Identify which cell holds the provided text, then report its [x, y] central coordinate. 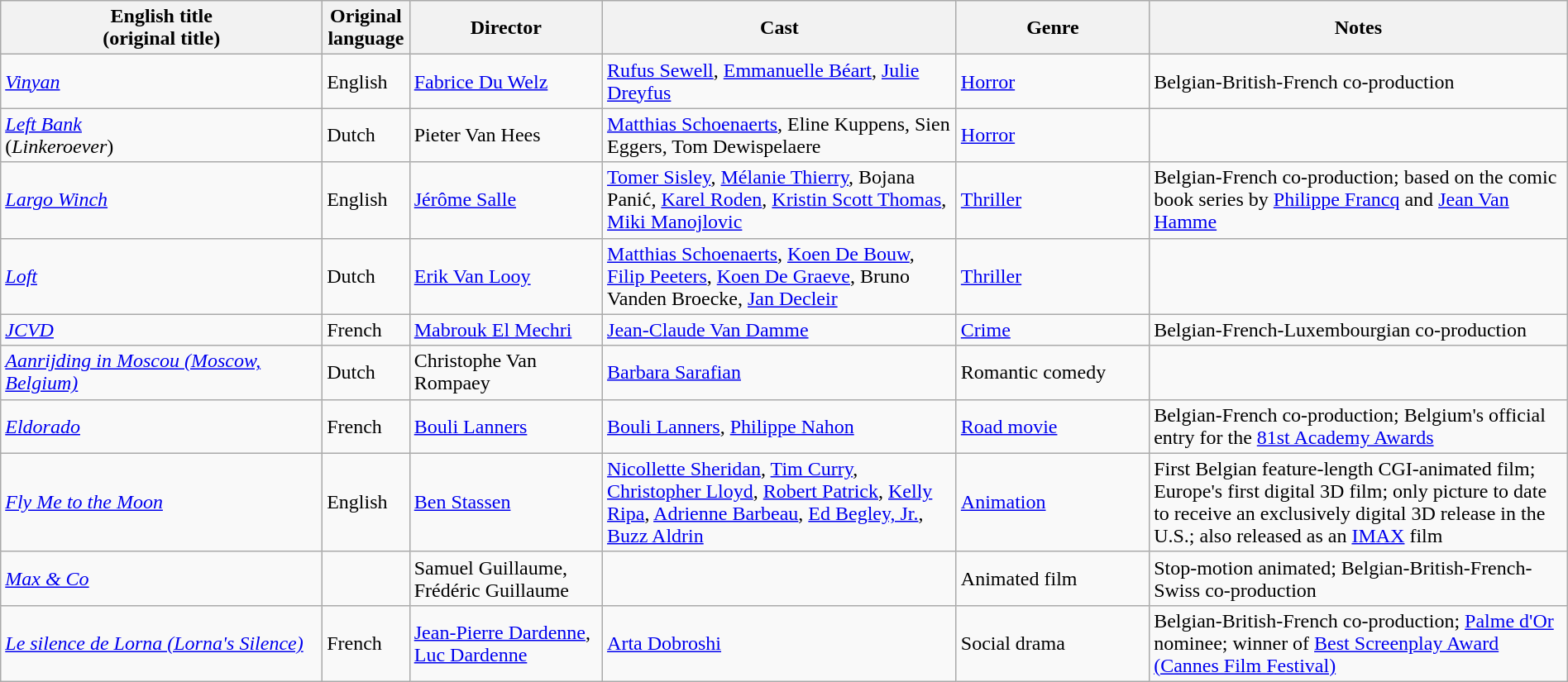
Arta Dobroshi [780, 643]
Fly Me to the Moon [162, 503]
Nicollette Sheridan, Tim Curry, Christopher Lloyd, Robert Patrick, Kelly Ripa, Adrienne Barbeau, Ed Begley, Jr., Buzz Aldrin [780, 503]
Notes [1359, 28]
Erik Van Looy [506, 276]
Romantic comedy [1052, 372]
Tomer Sisley, Mélanie Thierry, Bojana Panić, Karel Roden, Kristin Scott Thomas, Miki Manojlovic [780, 200]
Belgian-British-French co-production [1359, 81]
Matthias Schoenaerts, Koen De Bouw, Filip Peeters, Koen De Graeve, Bruno Vanden Broecke, Jan Decleir [780, 276]
Christophe Van Rompaey [506, 372]
Pieter Van Hees [506, 136]
Loft [162, 276]
Genre [1052, 28]
Le silence de Lorna (Lorna's Silence) [162, 643]
Crime [1052, 330]
Belgian-French co-production; Belgium's official entry for the 81st Academy Awards [1359, 427]
JCVD [162, 330]
Aanrijding in Moscou (Moscow, Belgium) [162, 372]
Bouli Lanners [506, 427]
Belgian-British-French co-production; Palme d'Or nominee; winner of Best Screenplay Award (Cannes Film Festival) [1359, 643]
Original language [366, 28]
Belgian-French-Luxembourgian co-production [1359, 330]
Ben Stassen [506, 503]
Director [506, 28]
Largo Winch [162, 200]
Jean-Claude Van Damme [780, 330]
Cast [780, 28]
Jérôme Salle [506, 200]
English title (original title) [162, 28]
Belgian-French co-production; based on the comic book series by Philippe Francq and Jean Van Hamme [1359, 200]
Stop-motion animated; Belgian-British-French-Swiss co-production [1359, 579]
Vinyan [162, 81]
Jean-Pierre Dardenne, Luc Dardenne [506, 643]
Fabrice Du Welz [506, 81]
Road movie [1052, 427]
Social drama [1052, 643]
Mabrouk El Mechri [506, 330]
Matthias Schoenaerts, Eline Kuppens, Sien Eggers, Tom Dewispelaere [780, 136]
Samuel Guillaume, Frédéric Guillaume [506, 579]
Max & Co [162, 579]
Left Bank(Linkeroever) [162, 136]
Bouli Lanners, Philippe Nahon [780, 427]
Rufus Sewell, Emmanuelle Béart, Julie Dreyfus [780, 81]
Animated film [1052, 579]
Animation [1052, 503]
Eldorado [162, 427]
Barbara Sarafian [780, 372]
